For the text-containing cell, return its midpoint in [x, y] coordinate format. 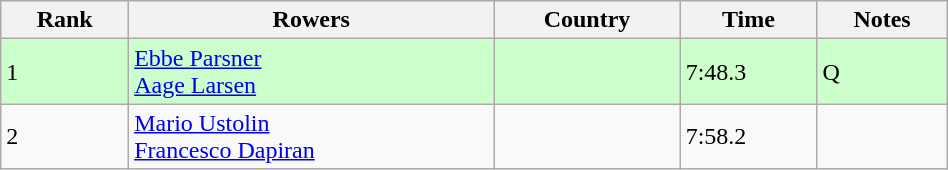
Mario UstolinFrancesco Dapiran [312, 136]
Ebbe ParsnerAage Larsen [312, 72]
1 [65, 72]
Q [882, 72]
Rank [65, 20]
7:48.3 [748, 72]
Country [587, 20]
2 [65, 136]
7:58.2 [748, 136]
Notes [882, 20]
Rowers [312, 20]
Time [748, 20]
